Provide the [x, y] coordinate of the cell's center where the given text is located.  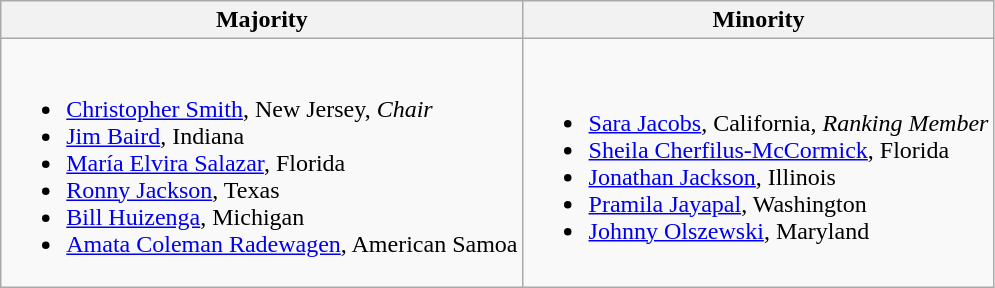
Minority [758, 20]
Majority [262, 20]
